Capture the cell that displays the provided text and extract its (x, y) central coordinate. 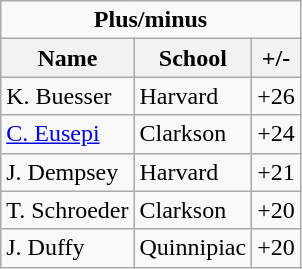
J. Duffy (68, 248)
J. Dempsey (68, 172)
K. Buesser (68, 96)
C. Eusepi (68, 134)
+26 (276, 96)
+24 (276, 134)
+/- (276, 58)
Name (68, 58)
T. Schroeder (68, 210)
Plus/minus (151, 20)
Quinnipiac (193, 248)
School (193, 58)
+21 (276, 172)
